Extract the (X, Y) coordinate from the center of the cell holding the provided text.  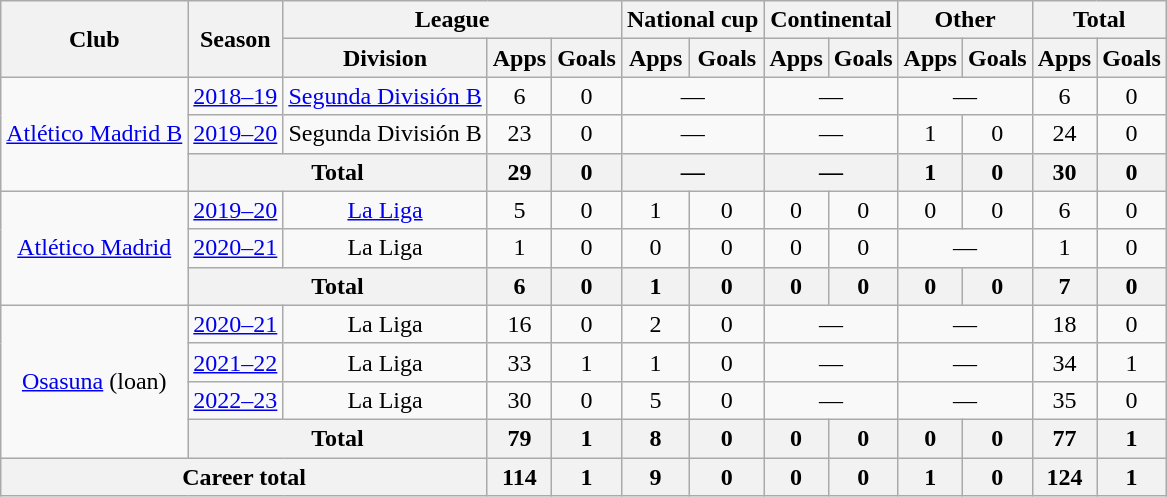
Career total (244, 477)
29 (519, 172)
Other (965, 20)
34 (1064, 362)
2 (655, 324)
Division (385, 58)
2021–22 (236, 362)
33 (519, 362)
124 (1064, 477)
7 (1064, 286)
2018–19 (236, 96)
8 (655, 438)
79 (519, 438)
23 (519, 134)
Season (236, 39)
16 (519, 324)
35 (1064, 400)
Continental (831, 20)
Atlético Madrid B (94, 134)
2022–23 (236, 400)
National cup (692, 20)
24 (1064, 134)
Atlético Madrid (94, 248)
77 (1064, 438)
League (452, 20)
Osasuna (loan) (94, 381)
18 (1064, 324)
114 (519, 477)
9 (655, 477)
Club (94, 39)
